From the cell containing the given text, extract its center point as (X, Y) coordinate. 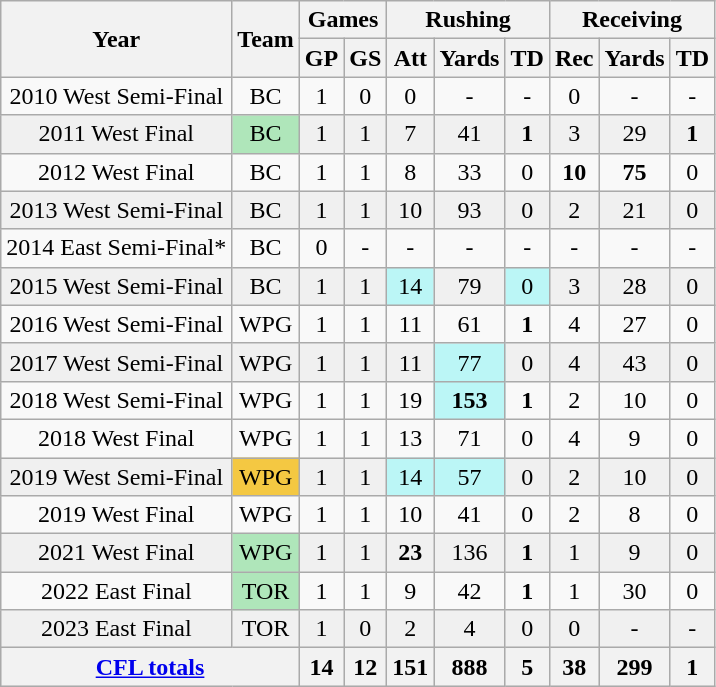
GP (321, 58)
79 (470, 286)
21 (634, 210)
Rushing (468, 20)
57 (470, 477)
Team (266, 39)
153 (470, 400)
13 (410, 438)
33 (470, 172)
2014 East Semi-Final* (116, 248)
2016 West Semi-Final (116, 324)
888 (470, 667)
5 (527, 667)
43 (634, 362)
136 (470, 553)
27 (634, 324)
2013 West Semi-Final (116, 210)
299 (634, 667)
GS (366, 58)
Rec (574, 58)
2010 West Semi-Final (116, 96)
7 (410, 134)
2019 West Semi-Final (116, 477)
2018 West Final (116, 438)
19 (410, 400)
29 (634, 134)
30 (634, 591)
Receiving (632, 20)
2023 East Final (116, 629)
2017 West Semi-Final (116, 362)
28 (634, 286)
2011 West Final (116, 134)
61 (470, 324)
Year (116, 39)
2015 West Semi-Final (116, 286)
38 (574, 667)
Att (410, 58)
23 (410, 553)
75 (634, 172)
93 (470, 210)
77 (470, 362)
71 (470, 438)
2019 West Final (116, 515)
151 (410, 667)
2021 West Final (116, 553)
42 (470, 591)
CFL totals (150, 667)
12 (366, 667)
2012 West Final (116, 172)
2022 East Final (116, 591)
Games (342, 20)
2018 West Semi-Final (116, 400)
